Find where the given text appears and provide that cell's center as (X, Y) coordinate. 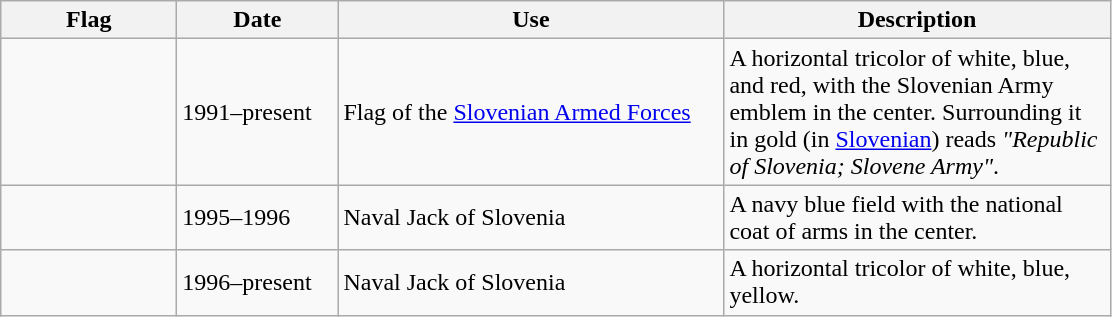
Date (258, 20)
1996–present (258, 282)
Use (531, 20)
Flag of the Slovenian Armed Forces (531, 112)
Flag (89, 20)
1991–present (258, 112)
A navy blue field with the national coat of arms in the center. (917, 218)
1995–1996 (258, 218)
A horizontal tricolor of white, blue, yellow. (917, 282)
Description (917, 20)
